Capture the cell that displays the provided text and extract its [X, Y] central coordinate. 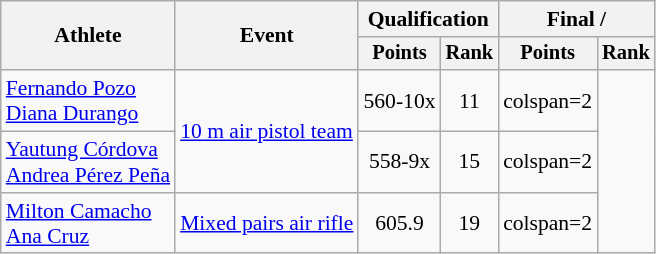
Fernando PozoDiana Durango [88, 100]
558-9x [399, 162]
Final / [576, 19]
605.9 [399, 224]
15 [470, 162]
19 [470, 224]
Qualification [428, 19]
11 [470, 100]
Yautung CórdovaAndrea Pérez Peña [88, 162]
560-10x [399, 100]
Mixed pairs air rifle [266, 224]
Athlete [88, 36]
Event [266, 36]
Milton CamachoAna Cruz [88, 224]
10 m air pistol team [266, 131]
